Return (X, Y) of the center of cell containing provided text 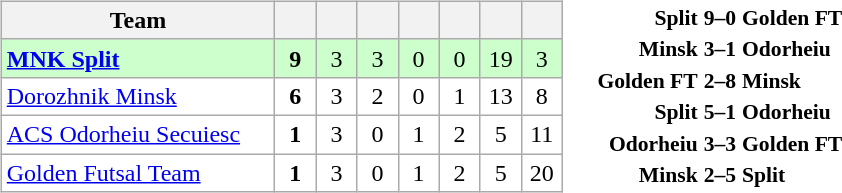
3–1 (720, 49)
8 (542, 96)
Dorozhnik Minsk (138, 96)
ACS Odorheiu Secuiesc (138, 134)
9–0 (720, 17)
Odorheiu (648, 143)
9 (296, 58)
2–8 (720, 80)
6 (296, 96)
20 (542, 173)
Golden FT (648, 80)
Golden Futsal Team (138, 173)
19 (500, 58)
11 (542, 134)
Team (138, 20)
MNK Split (138, 58)
13 (500, 96)
5–1 (720, 112)
3–3 (720, 143)
2–5 (720, 175)
